Detect which cell encompasses the target text, then output its [X, Y] center coordinate. 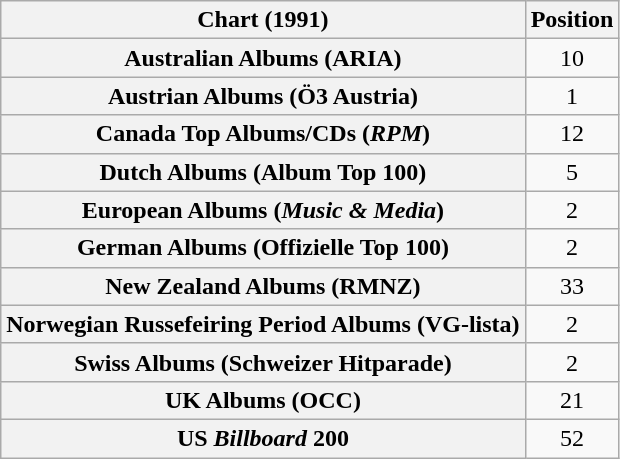
Chart (1991) [263, 20]
Swiss Albums (Schweizer Hitparade) [263, 362]
US Billboard 200 [263, 438]
52 [572, 438]
European Albums (Music & Media) [263, 210]
Norwegian Russefeiring Period Albums (VG-lista) [263, 324]
10 [572, 58]
German Albums (Offizielle Top 100) [263, 248]
Austrian Albums (Ö3 Austria) [263, 96]
1 [572, 96]
Dutch Albums (Album Top 100) [263, 172]
21 [572, 400]
12 [572, 134]
Position [572, 20]
Australian Albums (ARIA) [263, 58]
33 [572, 286]
UK Albums (OCC) [263, 400]
New Zealand Albums (RMNZ) [263, 286]
5 [572, 172]
Canada Top Albums/CDs (RPM) [263, 134]
